Determine the (x, y) coordinate at the center of the cell enclosing the given text.  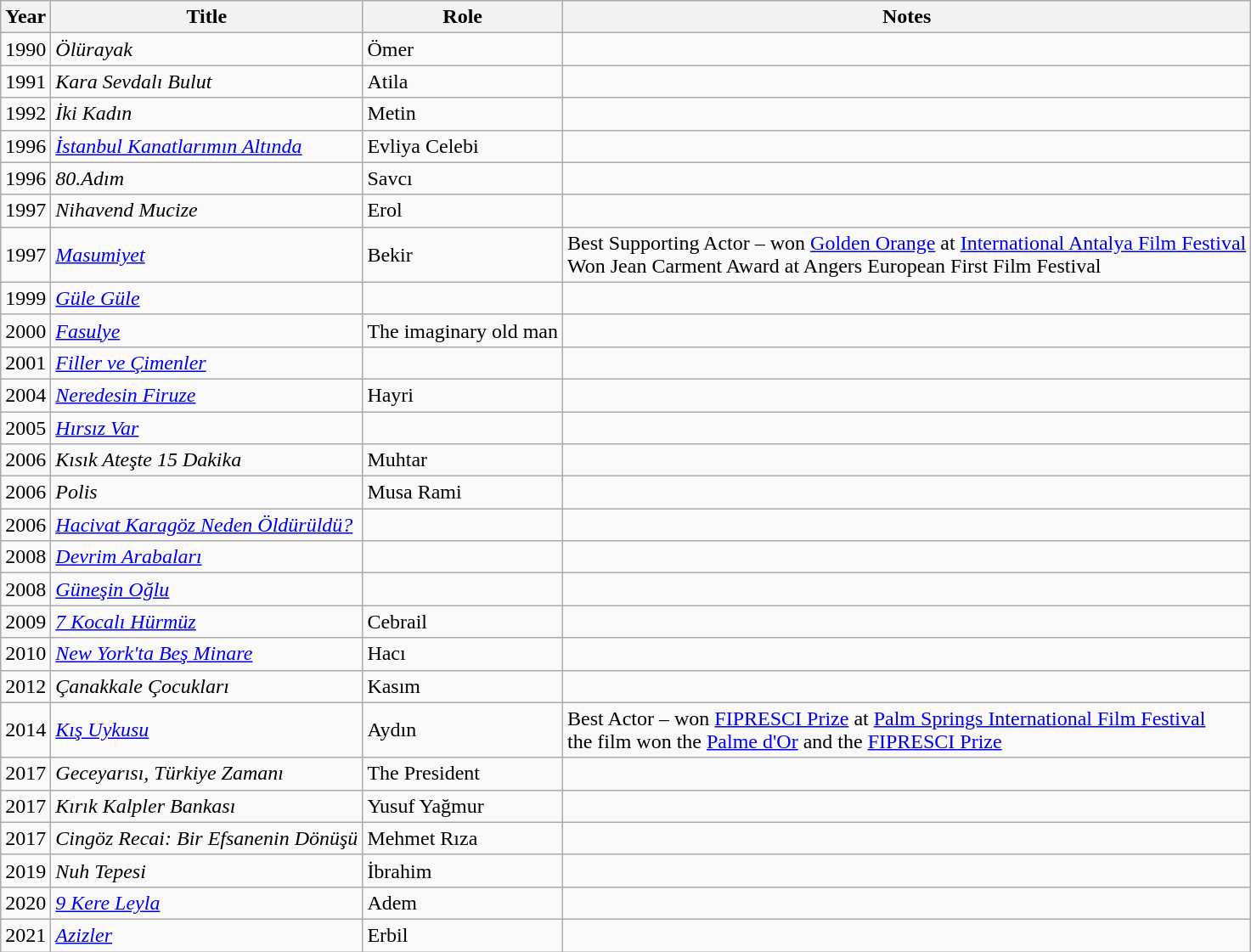
Savcı (463, 178)
9 Kere Leyla (207, 903)
Çanakkale Çocukları (207, 686)
Erol (463, 211)
Hacivat Karagöz Neden Öldürüldü? (207, 525)
Güle Güle (207, 298)
Erbil (463, 935)
Metin (463, 114)
1991 (25, 82)
2000 (25, 330)
Hayri (463, 395)
7 Kocalı Hürmüz (207, 622)
New York'ta Beş Minare (207, 654)
Year (25, 17)
Filler ve Çimenler (207, 363)
Kırık Kalpler Bankası (207, 806)
Best Supporting Actor – won Golden Orange at International Antalya Film Festival Won Jean Carment Award at Angers European First Film Festival (907, 255)
1999 (25, 298)
İbrahim (463, 870)
Bekir (463, 255)
Kış Uykusu (207, 730)
Hacı (463, 654)
Cingöz Recai: Bir Efsanenin Dönüşü (207, 838)
2012 (25, 686)
Title (207, 17)
Masumiyet (207, 255)
Muhtar (463, 460)
2009 (25, 622)
1992 (25, 114)
2019 (25, 870)
Evliya Celebi (463, 146)
Polis (207, 493)
Atila (463, 82)
Hırsız Var (207, 427)
Aydın (463, 730)
Güneşin Oğlu (207, 589)
Best Actor – won FIPRESCI Prize at Palm Springs International Film Festival the film won the Palme d'Or and the FIPRESCI Prize (907, 730)
Ölürayak (207, 49)
2010 (25, 654)
İki Kadın (207, 114)
2014 (25, 730)
Yusuf Yağmur (463, 806)
Kasım (463, 686)
1990 (25, 49)
Ömer (463, 49)
2004 (25, 395)
Devrim Arabaları (207, 557)
The President (463, 774)
Neredesin Firuze (207, 395)
İstanbul Kanatlarımın Altında (207, 146)
Kara Sevdalı Bulut (207, 82)
Adem (463, 903)
Cebrail (463, 622)
Fasulye (207, 330)
2005 (25, 427)
Mehmet Rıza (463, 838)
The imaginary old man (463, 330)
2021 (25, 935)
Musa Rami (463, 493)
2020 (25, 903)
80.Adım (207, 178)
Azizler (207, 935)
Kısık Ateşte 15 Dakika (207, 460)
Role (463, 17)
Nuh Tepesi (207, 870)
Notes (907, 17)
Nihavend Mucize (207, 211)
Geceyarısı, Türkiye Zamanı (207, 774)
2001 (25, 363)
